From the cell containing the given text, extract its center point as [X, Y] coordinate. 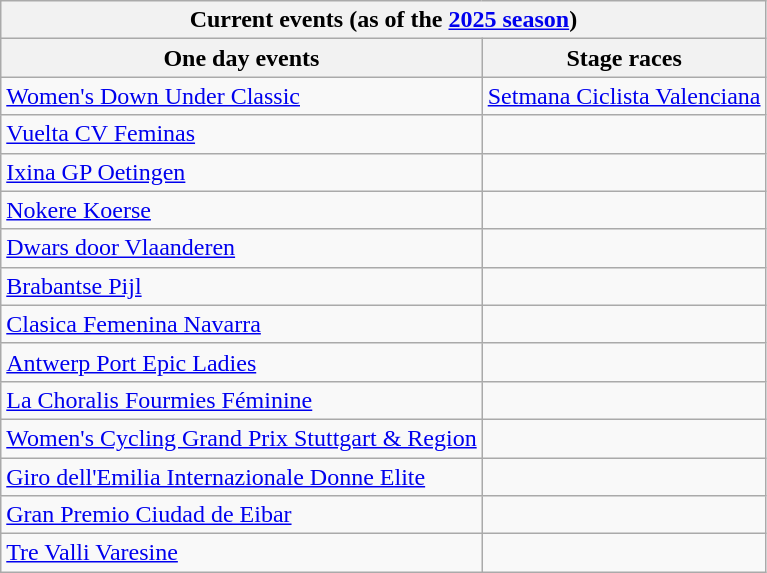
Giro dell'Emilia Internazionale Donne Elite [242, 477]
Tre Valli Varesine [242, 553]
Gran Premio Ciudad de Eibar [242, 515]
Women's Down Under Classic [242, 96]
Women's Cycling Grand Prix Stuttgart & Region [242, 438]
Nokere Koerse [242, 210]
Clasica Femenina Navarra [242, 324]
Antwerp Port Epic Ladies [242, 362]
Ixina GP Oetingen [242, 172]
One day events [242, 58]
La Choralis Fourmies Féminine [242, 400]
Setmana Ciclista Valenciana [624, 96]
Vuelta CV Feminas [242, 134]
Current events (as of the 2025 season) [384, 20]
Brabantse Pijl [242, 286]
Stage races [624, 58]
Dwars door Vlaanderen [242, 248]
